Identify which cell holds the provided text, then report its [x, y] central coordinate. 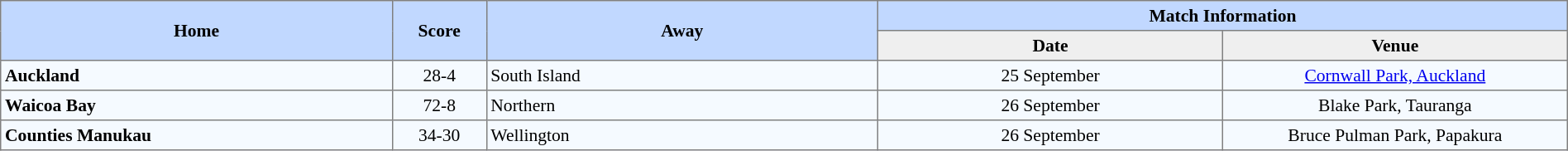
Blake Park, Tauranga [1394, 105]
72-8 [439, 105]
Score [439, 31]
Cornwall Park, Auckland [1394, 75]
34-30 [439, 135]
Date [1050, 46]
28-4 [439, 75]
Auckland [197, 75]
Away [682, 31]
Match Information [1223, 16]
South Island [682, 75]
Home [197, 31]
Waicoa Bay [197, 105]
Counties Manukau [197, 135]
Venue [1394, 46]
25 September [1050, 75]
Wellington [682, 135]
Bruce Pulman Park, Papakura [1394, 135]
Northern [682, 105]
